Return the [X, Y] coordinate for the center point of the cell that contains the specified text.  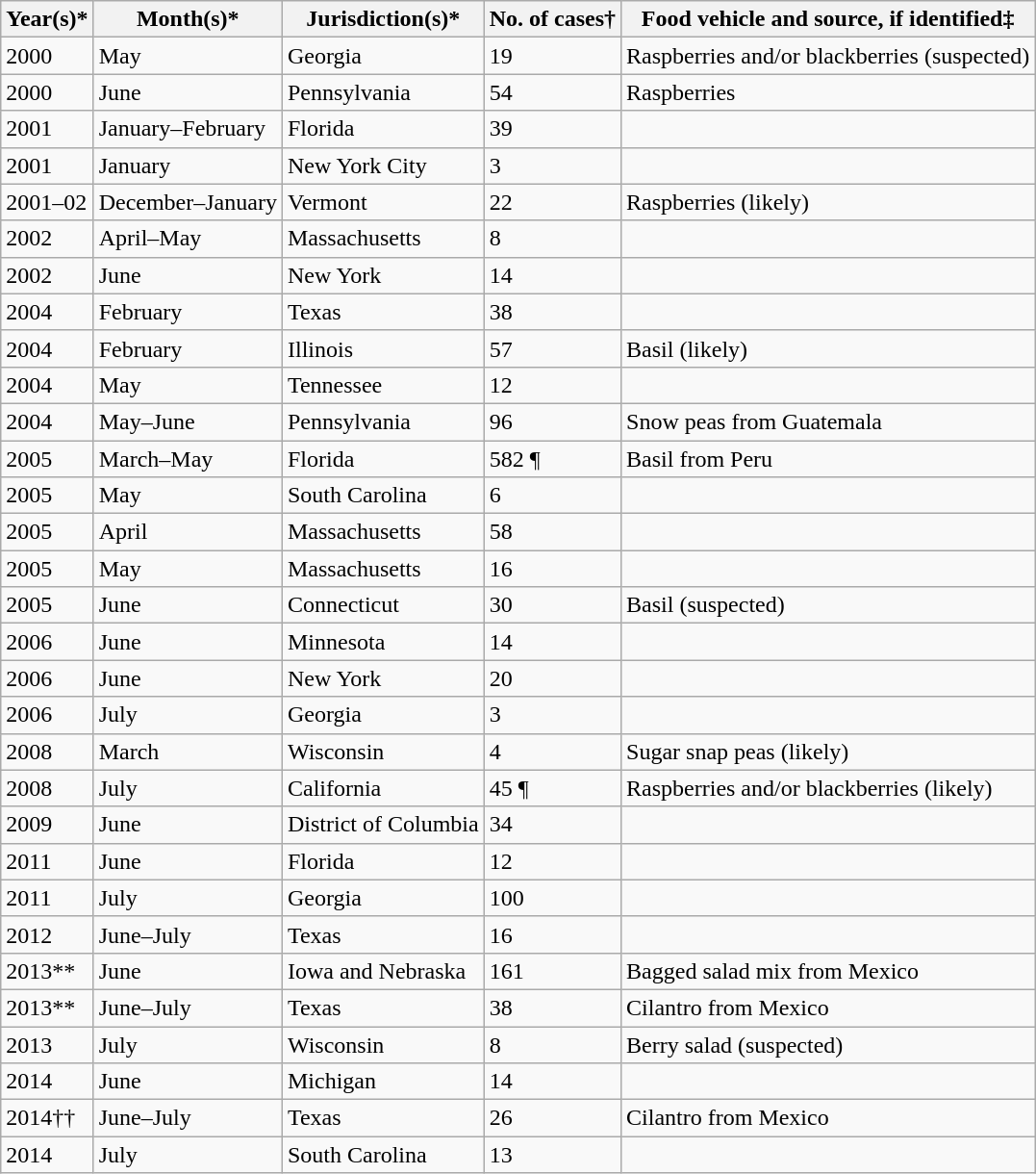
Iowa and Nebraska [383, 971]
Raspberries [828, 92]
Bagged salad mix from Mexico [828, 971]
Raspberries and/or blackberries (likely) [828, 788]
Basil (suspected) [828, 605]
Basil (likely) [828, 348]
California [383, 788]
19 [552, 56]
No. of cases† [552, 19]
Month(s)* [188, 19]
2014†† [47, 1118]
Snow peas from Guatemala [828, 421]
54 [552, 92]
6 [552, 496]
45 ¶ [552, 788]
100 [552, 898]
District of Columbia [383, 825]
39 [552, 129]
2009 [47, 825]
Berry salad (suspected) [828, 1044]
Illinois [383, 348]
582 ¶ [552, 459]
Minnesota [383, 642]
34 [552, 825]
22 [552, 202]
57 [552, 348]
New York City [383, 166]
April–May [188, 239]
Vermont [383, 202]
December–January [188, 202]
March [188, 752]
4 [552, 752]
Raspberries and/or blackberries (suspected) [828, 56]
161 [552, 971]
January–February [188, 129]
January [188, 166]
2012 [47, 934]
Connecticut [383, 605]
2001–02 [47, 202]
Sugar snap peas (likely) [828, 752]
96 [552, 421]
Basil from Peru [828, 459]
58 [552, 532]
Year(s)* [47, 19]
April [188, 532]
30 [552, 605]
13 [552, 1155]
Jurisdiction(s)* [383, 19]
Tennessee [383, 385]
2013 [47, 1044]
26 [552, 1118]
Food vehicle and source, if identified‡ [828, 19]
20 [552, 678]
Michigan [383, 1082]
May–June [188, 421]
March–May [188, 459]
Raspberries (likely) [828, 202]
